For the text-containing cell, return its midpoint in [X, Y] coordinate format. 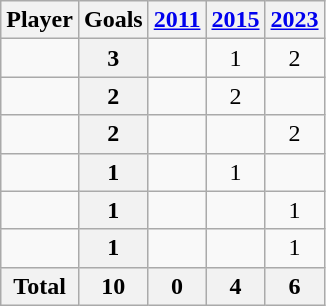
Goals [113, 20]
Player [40, 20]
3 [113, 58]
2011 [177, 20]
Total [40, 286]
2023 [294, 20]
0 [177, 286]
2015 [236, 20]
10 [113, 286]
6 [294, 286]
4 [236, 286]
